Identify which cell holds the provided text, then report its (x, y) central coordinate. 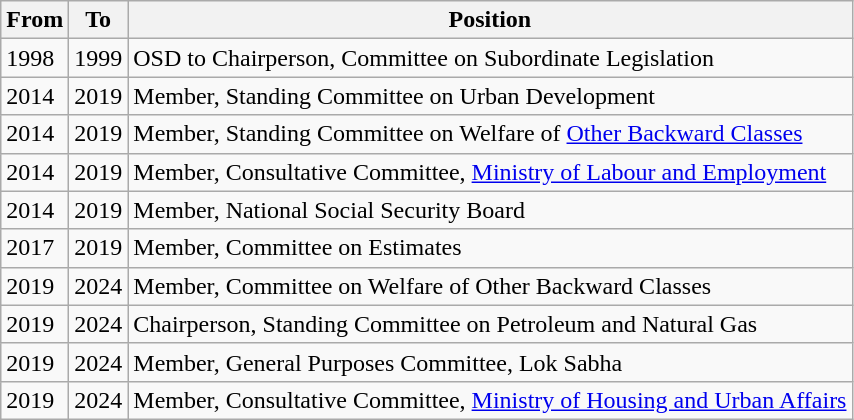
Member, Committee on Estimates (490, 248)
OSD to Chairperson, Committee on Subordinate Legislation (490, 58)
Position (490, 20)
1999 (98, 58)
To (98, 20)
Member, Standing Committee on Urban Development (490, 96)
Member, Standing Committee on Welfare of Other Backward Classes (490, 134)
Member, General Purposes Committee, Lok Sabha (490, 362)
1998 (35, 58)
From (35, 20)
Member, National Social Security Board (490, 210)
Member, Committee on Welfare of Other Backward Classes (490, 286)
Member, Consultative Committee, Ministry of Labour and Employment (490, 172)
Member, Consultative Committee, Ministry of Housing and Urban Affairs (490, 400)
Chairperson, Standing Committee on Petroleum and Natural Gas (490, 324)
2017 (35, 248)
